Detect which cell encompasses the target text, then output its (x, y) center coordinate. 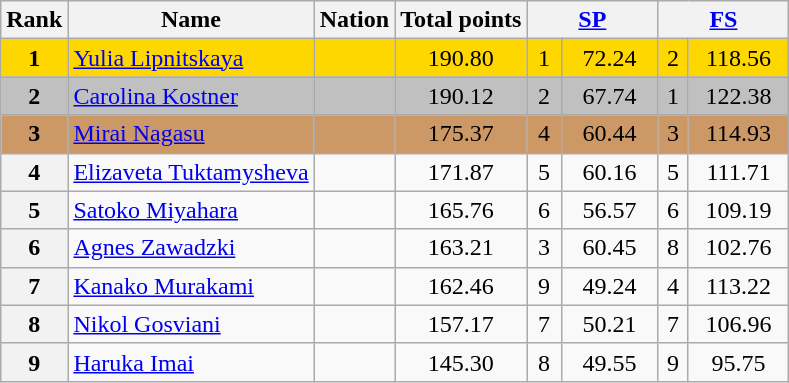
Haruka Imai (191, 362)
Rank (34, 20)
165.76 (461, 210)
190.80 (461, 58)
171.87 (461, 172)
190.12 (461, 96)
Mirai Nagasu (191, 134)
Nikol Gosviani (191, 324)
122.38 (738, 96)
95.75 (738, 362)
60.45 (610, 248)
109.19 (738, 210)
118.56 (738, 58)
111.71 (738, 172)
Total points (461, 20)
60.44 (610, 134)
FS (724, 20)
60.16 (610, 172)
Agnes Zawadzki (191, 248)
Nation (354, 20)
145.30 (461, 362)
Yulia Lipnitskaya (191, 58)
163.21 (461, 248)
SP (592, 20)
72.24 (610, 58)
157.17 (461, 324)
102.76 (738, 248)
Carolina Kostner (191, 96)
49.55 (610, 362)
Kanako Murakami (191, 286)
50.21 (610, 324)
Satoko Miyahara (191, 210)
Name (191, 20)
175.37 (461, 134)
49.24 (610, 286)
56.57 (610, 210)
Elizaveta Tuktamysheva (191, 172)
162.46 (461, 286)
113.22 (738, 286)
114.93 (738, 134)
106.96 (738, 324)
67.74 (610, 96)
